Return [X, Y] of the center of cell containing provided text 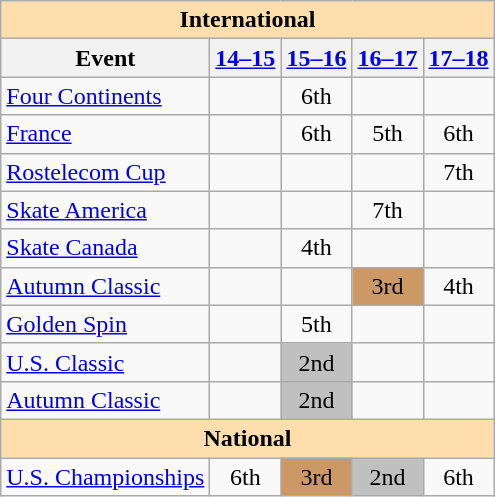
16–17 [388, 58]
Four Continents [106, 96]
17–18 [458, 58]
Skate America [106, 210]
U.S. Classic [106, 362]
14–15 [246, 58]
Skate Canada [106, 248]
National [248, 438]
Event [106, 58]
Rostelecom Cup [106, 172]
International [248, 20]
15–16 [316, 58]
France [106, 134]
Golden Spin [106, 324]
U.S. Championships [106, 477]
